Detect which cell encompasses the target text, then output its [X, Y] center coordinate. 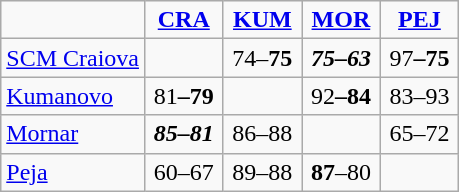
Mornar [73, 134]
87–80 [342, 172]
Peja [73, 172]
PEJ [420, 20]
KUM [262, 20]
65–72 [420, 134]
Kumanovo [73, 96]
75–63 [342, 58]
83–93 [420, 96]
MOR [342, 20]
92–84 [342, 96]
89–88 [262, 172]
85–81 [184, 134]
SCM Craiova [73, 58]
60–67 [184, 172]
CRA [184, 20]
81–79 [184, 96]
97–75 [420, 58]
86–88 [262, 134]
74–75 [262, 58]
